Return the [x, y] coordinate for the center point of the cell that contains the specified text.  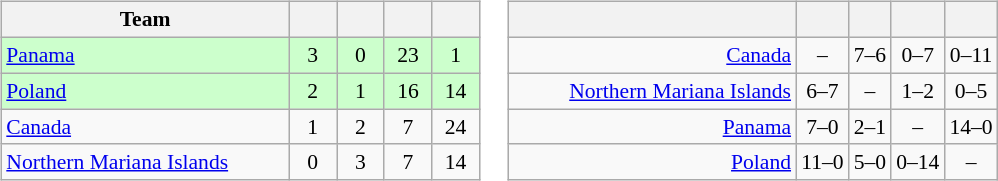
0–11 [970, 55]
2–1 [870, 127]
0–5 [970, 91]
14–0 [970, 127]
7–6 [870, 55]
Team [145, 20]
1–2 [918, 91]
0–14 [918, 162]
6–7 [822, 91]
23 [408, 55]
7–0 [822, 127]
0–7 [918, 55]
24 [456, 127]
5–0 [870, 162]
11–0 [822, 162]
16 [408, 91]
